Identify which cell holds the provided text, then report its (x, y) central coordinate. 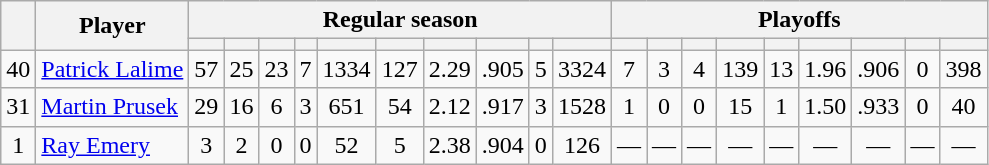
.906 (878, 69)
4 (700, 69)
398 (964, 69)
54 (400, 107)
Martin Prusek (112, 107)
Patrick Lalime (112, 69)
1.96 (826, 69)
1334 (346, 69)
57 (206, 69)
.905 (502, 69)
.904 (502, 145)
23 (276, 69)
29 (206, 107)
31 (18, 107)
Playoffs (799, 20)
25 (242, 69)
Ray Emery (112, 145)
2.12 (450, 107)
2.29 (450, 69)
Regular season (400, 20)
15 (740, 107)
1.50 (826, 107)
126 (582, 145)
16 (242, 107)
.917 (502, 107)
52 (346, 145)
3324 (582, 69)
Player (112, 26)
1528 (582, 107)
13 (782, 69)
2 (242, 145)
2.38 (450, 145)
127 (400, 69)
6 (276, 107)
.933 (878, 107)
139 (740, 69)
651 (346, 107)
